Detect which cell encompasses the target text, then output its [X, Y] center coordinate. 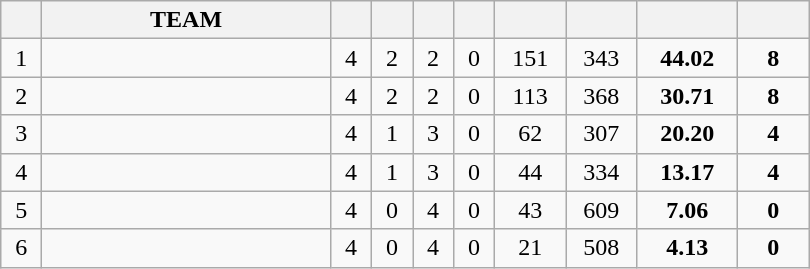
4.13 [688, 248]
62 [530, 134]
44 [530, 172]
113 [530, 96]
44.02 [688, 58]
TEAM [186, 20]
508 [602, 248]
43 [530, 210]
307 [602, 134]
13.17 [688, 172]
6 [22, 248]
21 [530, 248]
609 [602, 210]
20.20 [688, 134]
151 [530, 58]
368 [602, 96]
5 [22, 210]
343 [602, 58]
30.71 [688, 96]
7.06 [688, 210]
334 [602, 172]
